From the cell containing the given text, extract its center point as [X, Y] coordinate. 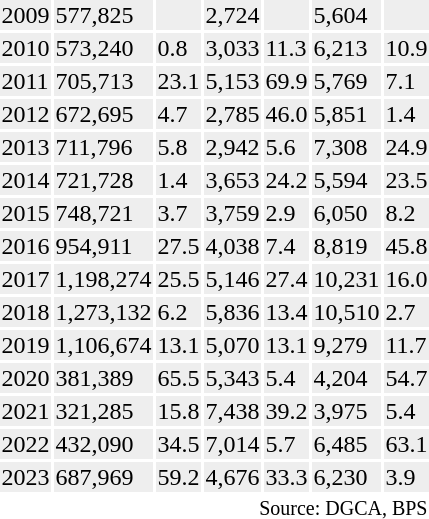
2011 [26, 81]
7,308 [346, 147]
2016 [26, 246]
748,721 [104, 213]
3.7 [178, 213]
2.9 [286, 213]
45.8 [406, 246]
2019 [26, 345]
7,014 [232, 444]
577,825 [104, 15]
1,198,274 [104, 279]
6,230 [346, 477]
7.1 [406, 81]
2021 [26, 411]
4.7 [178, 114]
8,819 [346, 246]
2009 [26, 15]
2023 [26, 477]
2013 [26, 147]
23.5 [406, 180]
2,724 [232, 15]
3,759 [232, 213]
2,942 [232, 147]
7.4 [286, 246]
63.1 [406, 444]
2010 [26, 48]
24.2 [286, 180]
2018 [26, 312]
4,038 [232, 246]
15.8 [178, 411]
5.6 [286, 147]
3.9 [406, 477]
13.4 [286, 312]
7,438 [232, 411]
10.9 [406, 48]
2017 [26, 279]
27.4 [286, 279]
705,713 [104, 81]
3,975 [346, 411]
2015 [26, 213]
23.1 [178, 81]
2012 [26, 114]
2.7 [406, 312]
5,769 [346, 81]
432,090 [104, 444]
5,070 [232, 345]
6,213 [346, 48]
3,033 [232, 48]
25.5 [178, 279]
6,050 [346, 213]
39.2 [286, 411]
2020 [26, 378]
2014 [26, 180]
5,594 [346, 180]
5.7 [286, 444]
16.0 [406, 279]
5.8 [178, 147]
5,343 [232, 378]
34.5 [178, 444]
46.0 [286, 114]
954,911 [104, 246]
2,785 [232, 114]
5,836 [232, 312]
573,240 [104, 48]
4,676 [232, 477]
54.7 [406, 378]
5,153 [232, 81]
24.9 [406, 147]
69.9 [286, 81]
381,389 [104, 378]
9,279 [346, 345]
672,695 [104, 114]
5,851 [346, 114]
3,653 [232, 180]
11.3 [286, 48]
6,485 [346, 444]
10,231 [346, 279]
5,146 [232, 279]
687,969 [104, 477]
59.2 [178, 477]
33.3 [286, 477]
1,106,674 [104, 345]
711,796 [104, 147]
27.5 [178, 246]
11.7 [406, 345]
5,604 [346, 15]
8.2 [406, 213]
65.5 [178, 378]
6.2 [178, 312]
10,510 [346, 312]
4,204 [346, 378]
1,273,132 [104, 312]
2022 [26, 444]
321,285 [104, 411]
0.8 [178, 48]
721,728 [104, 180]
